Locate the cell with the specified text and output its (x, y) center coordinate. 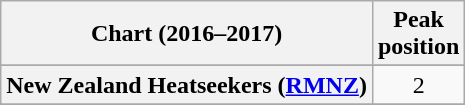
New Zealand Heatseekers (RMNZ) (187, 85)
2 (418, 85)
Peak position (418, 34)
Chart (2016–2017) (187, 34)
